Detect which cell encompasses the target text, then output its [X, Y] center coordinate. 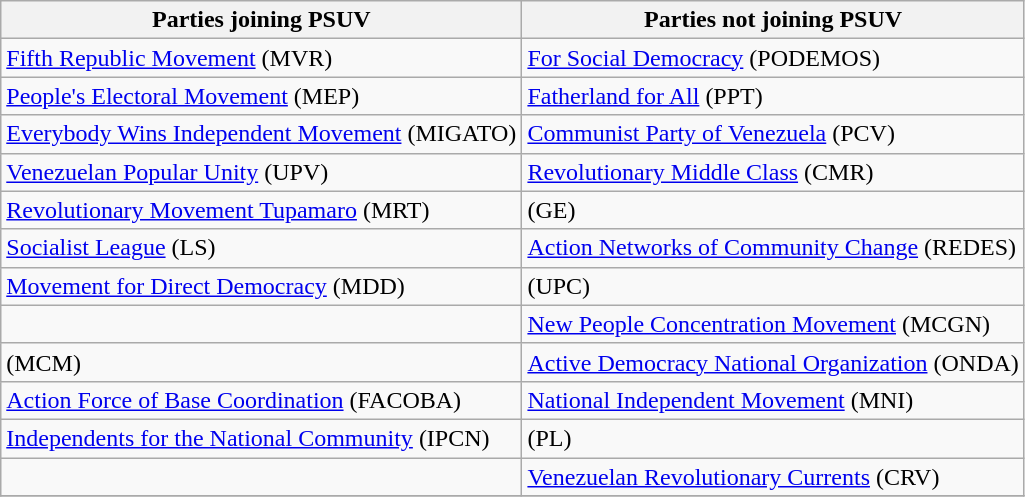
(MCM) [262, 362]
New People Concentration Movement (MCGN) [773, 324]
Venezuelan Popular Unity (UPV) [262, 172]
Venezuelan Revolutionary Currents (CRV) [773, 477]
Action Force of Base Coordination (FACOBA) [262, 400]
National Independent Movement (MNI) [773, 400]
Communist Party of Venezuela (PCV) [773, 134]
Movement for Direct Democracy (MDD) [262, 286]
Parties joining PSUV [262, 20]
Fatherland for All (PPT) [773, 96]
Fifth Republic Movement (MVR) [262, 58]
Socialist League (LS) [262, 248]
Revolutionary Middle Class (CMR) [773, 172]
Parties not joining PSUV [773, 20]
Revolutionary Movement Tupamaro (MRT) [262, 210]
Action Networks of Community Change (REDES) [773, 248]
Independents for the National Community (IPCN) [262, 438]
Active Democracy National Organization (ONDA) [773, 362]
(PL) [773, 438]
For Social Democracy (PODEMOS) [773, 58]
(GE) [773, 210]
Everybody Wins Independent Movement (MIGATO) [262, 134]
People's Electoral Movement (MEP) [262, 96]
(UPC) [773, 286]
